Identify which cell holds the provided text, then report its [X, Y] central coordinate. 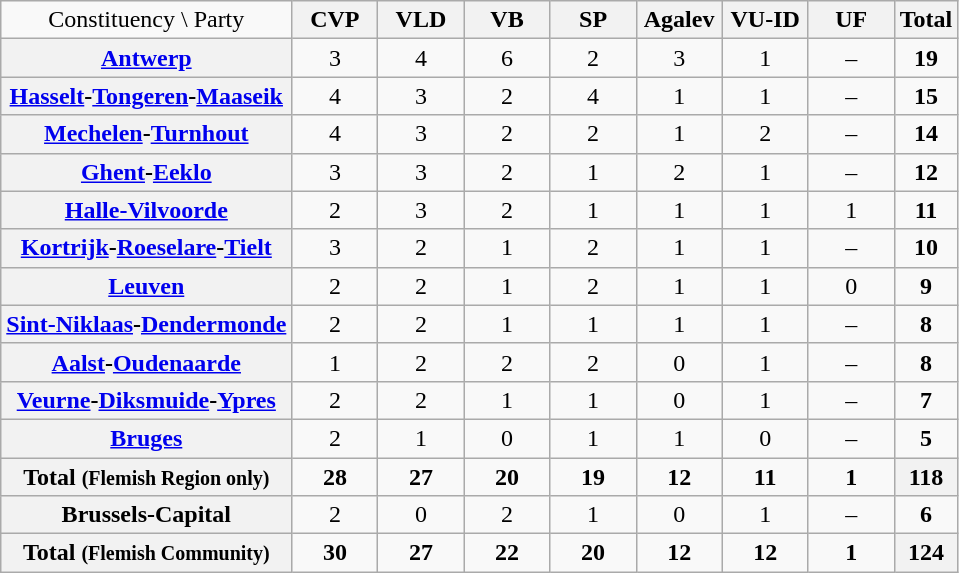
Mechelen-Turnhout [146, 134]
5 [926, 438]
Leuven [146, 286]
Veurne-Diksmuide-Ypres [146, 400]
Sint-Niklaas-Dendermonde [146, 324]
Total (Flemish Region only) [146, 477]
Brussels-Capital [146, 515]
Hasselt-Tongeren-Maaseik [146, 96]
Total (Flemish Community) [146, 553]
22 [507, 553]
UF [851, 20]
VU-ID [765, 20]
Constituency \ Party [146, 20]
9 [926, 286]
10 [926, 248]
Total [926, 20]
Halle-Vilvoorde [146, 210]
Antwerp [146, 58]
Ghent-Eeklo [146, 172]
VLD [421, 20]
124 [926, 553]
14 [926, 134]
CVP [335, 20]
118 [926, 477]
30 [335, 553]
Bruges [146, 438]
7 [926, 400]
Aalst-Oudenaarde [146, 362]
15 [926, 96]
28 [335, 477]
SP [593, 20]
Kortrijk-Roeselare-Tielt [146, 248]
VB [507, 20]
Agalev [679, 20]
